From the cell containing the given text, extract its center point as [X, Y] coordinate. 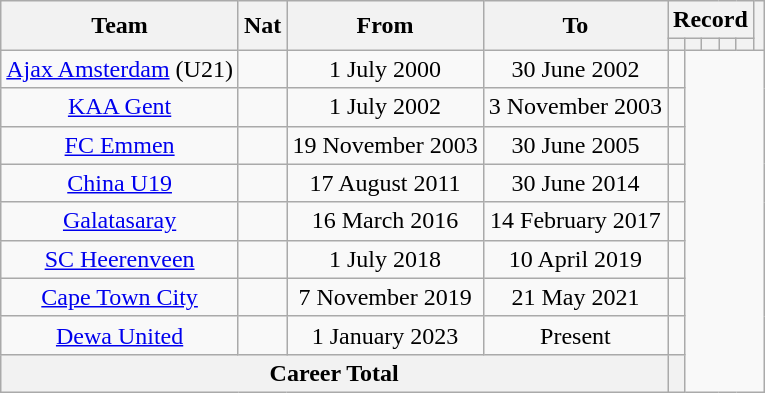
FC Emmen [120, 145]
14 February 2017 [575, 221]
10 April 2019 [575, 259]
21 May 2021 [575, 297]
19 November 2003 [385, 145]
Record [711, 20]
7 November 2019 [385, 297]
30 June 2002 [575, 69]
To [575, 26]
Galatasaray [120, 221]
From [385, 26]
17 August 2011 [385, 183]
Cape Town City [120, 297]
KAA Gent [120, 107]
3 November 2003 [575, 107]
Team [120, 26]
Dewa United [120, 335]
Present [575, 335]
SC Heerenveen [120, 259]
Career Total [334, 373]
Ajax Amsterdam (U21) [120, 69]
China U19 [120, 183]
Nat [262, 26]
30 June 2005 [575, 145]
30 June 2014 [575, 183]
1 January 2023 [385, 335]
16 March 2016 [385, 221]
1 July 2000 [385, 69]
1 July 2002 [385, 107]
1 July 2018 [385, 259]
